Determine the [X, Y] coordinate at the center of the cell enclosing the given text.  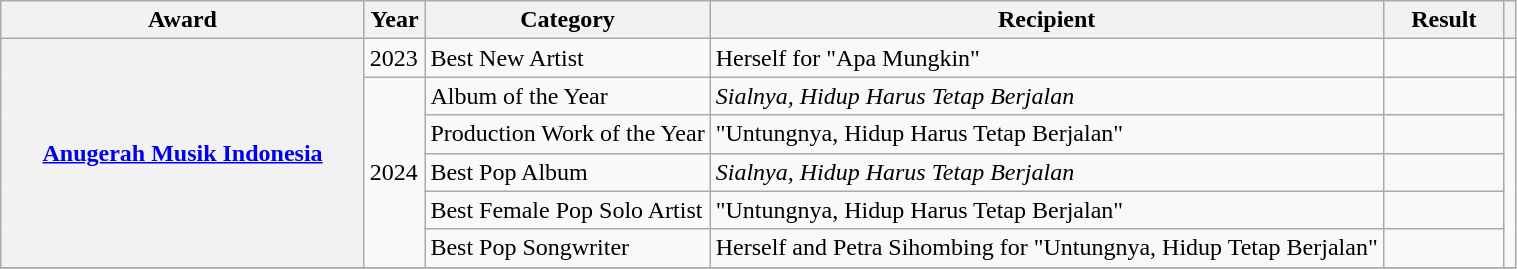
Best Pop Songwriter [568, 248]
Production Work of the Year [568, 134]
Category [568, 20]
Result [1444, 20]
Herself and Petra Sihombing for "Untungnya, Hidup Tetap Berjalan" [1046, 248]
2023 [394, 58]
Anugerah Musik Indonesia [183, 153]
2024 [394, 172]
Best Pop Album [568, 172]
Recipient [1046, 20]
Best New Artist [568, 58]
Best Female Pop Solo Artist [568, 210]
Award [183, 20]
Herself for "Apa Mungkin" [1046, 58]
Year [394, 20]
Album of the Year [568, 96]
